Capture the cell that displays the provided text and extract its (X, Y) central coordinate. 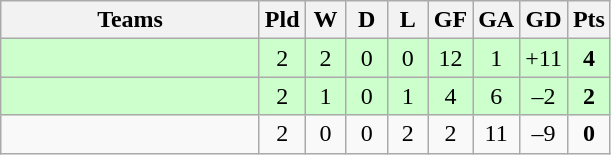
GD (544, 20)
–9 (544, 134)
+11 (544, 58)
Teams (130, 20)
Pld (282, 20)
W (326, 20)
L (408, 20)
12 (450, 58)
GA (496, 20)
6 (496, 96)
–2 (544, 96)
11 (496, 134)
GF (450, 20)
D (366, 20)
Pts (588, 20)
